For the text-containing cell, return its midpoint in (x, y) coordinate format. 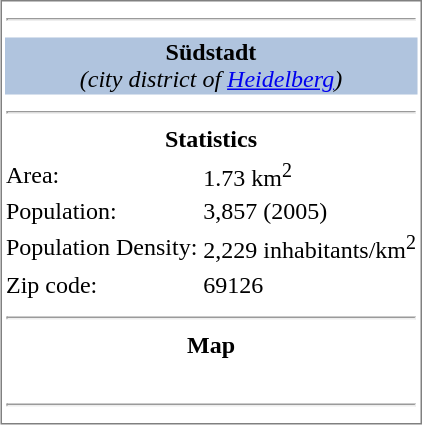
Südstadt(city district of Heidelberg) (210, 66)
Population: (101, 212)
3,857 (2005) (310, 212)
2,229 inhabitants/km2 (310, 248)
Statistics (210, 126)
69126 (310, 284)
Population Density: (101, 248)
Map (210, 330)
Area: (101, 176)
1.73 km2 (310, 176)
Zip code: (101, 284)
